Detect which cell encompasses the target text, then output its [x, y] center coordinate. 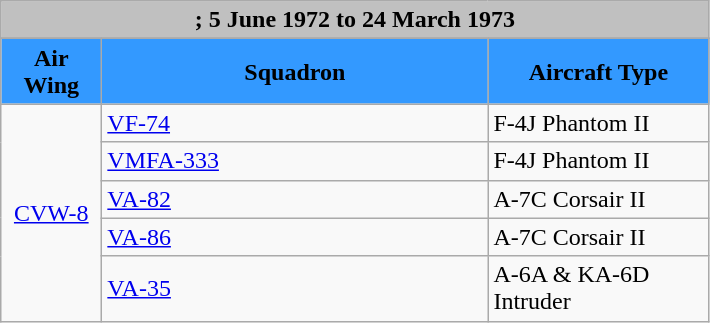
VA-86 [295, 237]
Air Wing [52, 72]
Aircraft Type [598, 72]
; 5 June 1972 to 24 March 1973 [355, 20]
A-6A & KA-6D Intruder [598, 288]
Squadron [295, 72]
VF-74 [295, 123]
VMFA-333 [295, 161]
VA-35 [295, 288]
VA-82 [295, 199]
CVW-8 [52, 212]
